Detect which cell encompasses the target text, then output its [x, y] center coordinate. 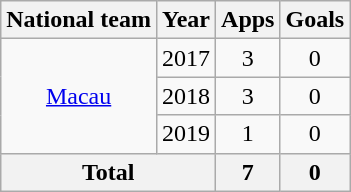
2018 [186, 96]
Macau [79, 96]
National team [79, 20]
Year [186, 20]
Total [108, 172]
2019 [186, 134]
Apps [248, 20]
2017 [186, 58]
7 [248, 172]
Goals [315, 20]
1 [248, 134]
